Capture the cell that displays the provided text and extract its [x, y] central coordinate. 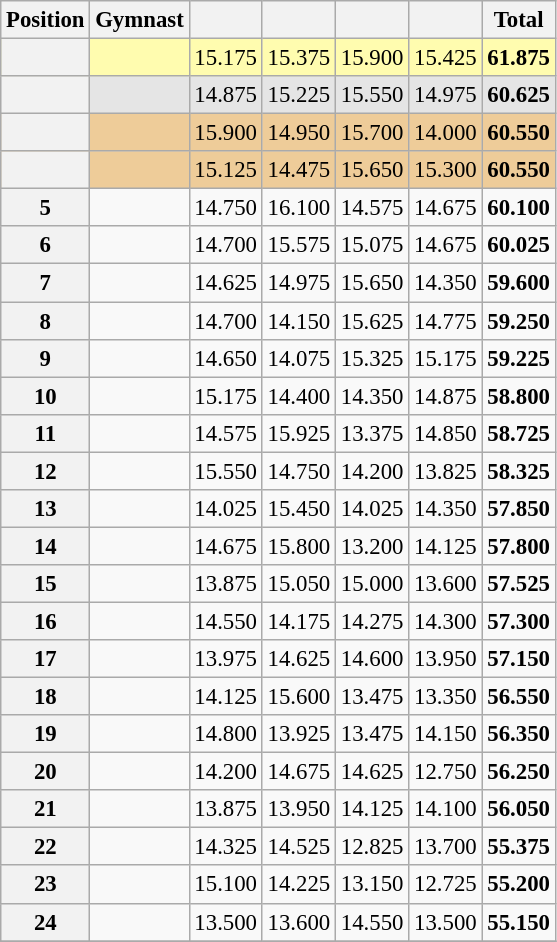
13.375 [372, 433]
60.625 [518, 95]
13.350 [446, 697]
22 [46, 847]
12.725 [446, 885]
14.650 [226, 358]
60.100 [518, 208]
14.775 [446, 321]
15.600 [298, 697]
12 [46, 471]
16 [46, 621]
16.100 [298, 208]
10 [46, 396]
12.825 [372, 847]
Gymnast [140, 20]
15.050 [298, 584]
59.600 [518, 283]
7 [46, 283]
14.100 [446, 809]
14.400 [298, 396]
14.225 [298, 885]
15.225 [298, 95]
56.550 [518, 697]
14.950 [298, 133]
14.000 [446, 133]
8 [46, 321]
59.250 [518, 321]
14.525 [298, 847]
57.525 [518, 584]
15.125 [226, 170]
56.350 [518, 734]
6 [46, 245]
20 [46, 772]
19 [46, 734]
15.800 [298, 546]
15.425 [446, 58]
14.800 [226, 734]
15.375 [298, 58]
59.225 [518, 358]
15.925 [298, 433]
15.300 [446, 170]
13 [46, 509]
56.250 [518, 772]
57.800 [518, 546]
12.750 [446, 772]
60.025 [518, 245]
14.850 [446, 433]
15.075 [372, 245]
15 [46, 584]
24 [46, 922]
15.000 [372, 584]
57.850 [518, 509]
57.150 [518, 659]
9 [46, 358]
15.575 [298, 245]
13.925 [298, 734]
14.075 [298, 358]
21 [46, 809]
13.200 [372, 546]
Position [46, 20]
56.050 [518, 809]
13.700 [446, 847]
15.325 [372, 358]
61.875 [518, 58]
14.600 [372, 659]
58.325 [518, 471]
14.325 [226, 847]
15.450 [298, 509]
15.100 [226, 885]
11 [46, 433]
14 [46, 546]
55.150 [518, 922]
14.300 [446, 621]
15.700 [372, 133]
13.975 [226, 659]
55.375 [518, 847]
5 [46, 208]
14.475 [298, 170]
58.725 [518, 433]
13.825 [446, 471]
17 [46, 659]
57.300 [518, 621]
23 [46, 885]
13.150 [372, 885]
18 [46, 697]
14.175 [298, 621]
55.200 [518, 885]
58.800 [518, 396]
14.275 [372, 621]
15.625 [372, 321]
Total [518, 20]
